Pinpoint the cell where the given text exists, returning its [x, y] midpoint coordinate. 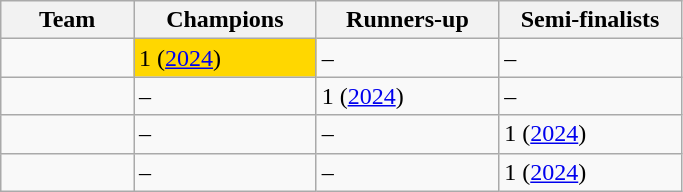
Semi-finalists [590, 20]
Team [68, 20]
Runners-up [408, 20]
Champions [226, 20]
